For the text-containing cell, return its midpoint in (X, Y) coordinate format. 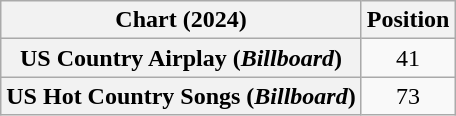
Chart (2024) (181, 20)
41 (408, 58)
US Country Airplay (Billboard) (181, 58)
US Hot Country Songs (Billboard) (181, 96)
Position (408, 20)
73 (408, 96)
